From the cell containing the given text, extract its center point as (x, y) coordinate. 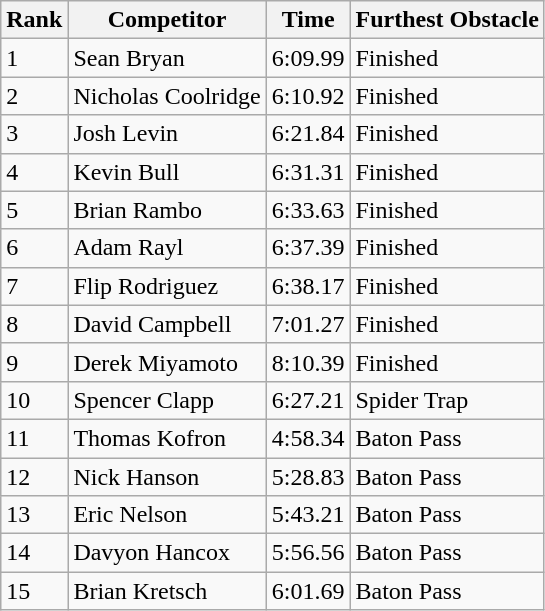
6:27.21 (308, 400)
9 (34, 362)
Brian Rambo (167, 210)
Spider Trap (447, 400)
6 (34, 248)
Kevin Bull (167, 172)
11 (34, 438)
6:21.84 (308, 134)
6:33.63 (308, 210)
7:01.27 (308, 324)
5:43.21 (308, 515)
Thomas Kofron (167, 438)
12 (34, 477)
Derek Miyamoto (167, 362)
6:01.69 (308, 591)
Nicholas Coolridge (167, 96)
Josh Levin (167, 134)
5 (34, 210)
Time (308, 20)
4:58.34 (308, 438)
7 (34, 286)
6:10.92 (308, 96)
14 (34, 553)
Furthest Obstacle (447, 20)
15 (34, 591)
Rank (34, 20)
10 (34, 400)
Spencer Clapp (167, 400)
Brian Kretsch (167, 591)
8:10.39 (308, 362)
6:38.17 (308, 286)
2 (34, 96)
Nick Hanson (167, 477)
4 (34, 172)
David Campbell (167, 324)
13 (34, 515)
1 (34, 58)
3 (34, 134)
Adam Rayl (167, 248)
Sean Bryan (167, 58)
8 (34, 324)
Competitor (167, 20)
Davyon Hancox (167, 553)
5:56.56 (308, 553)
Flip Rodriguez (167, 286)
6:31.31 (308, 172)
6:09.99 (308, 58)
5:28.83 (308, 477)
Eric Nelson (167, 515)
6:37.39 (308, 248)
